Detect which cell encompasses the target text, then output its (x, y) center coordinate. 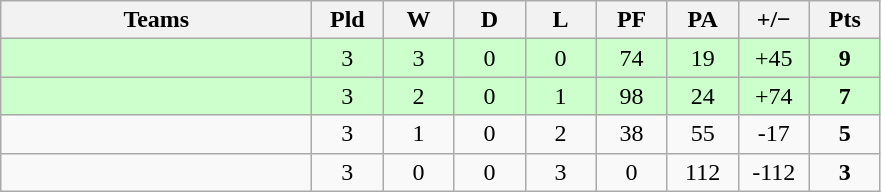
Teams (156, 20)
-112 (774, 172)
+74 (774, 96)
5 (844, 134)
+/− (774, 20)
98 (632, 96)
D (490, 20)
PA (702, 20)
112 (702, 172)
55 (702, 134)
24 (702, 96)
W (418, 20)
7 (844, 96)
Pld (348, 20)
74 (632, 58)
38 (632, 134)
PF (632, 20)
-17 (774, 134)
L (560, 20)
19 (702, 58)
+45 (774, 58)
9 (844, 58)
Pts (844, 20)
